Scan for the cell matching the given text and deliver its [x, y] coordinate at center. 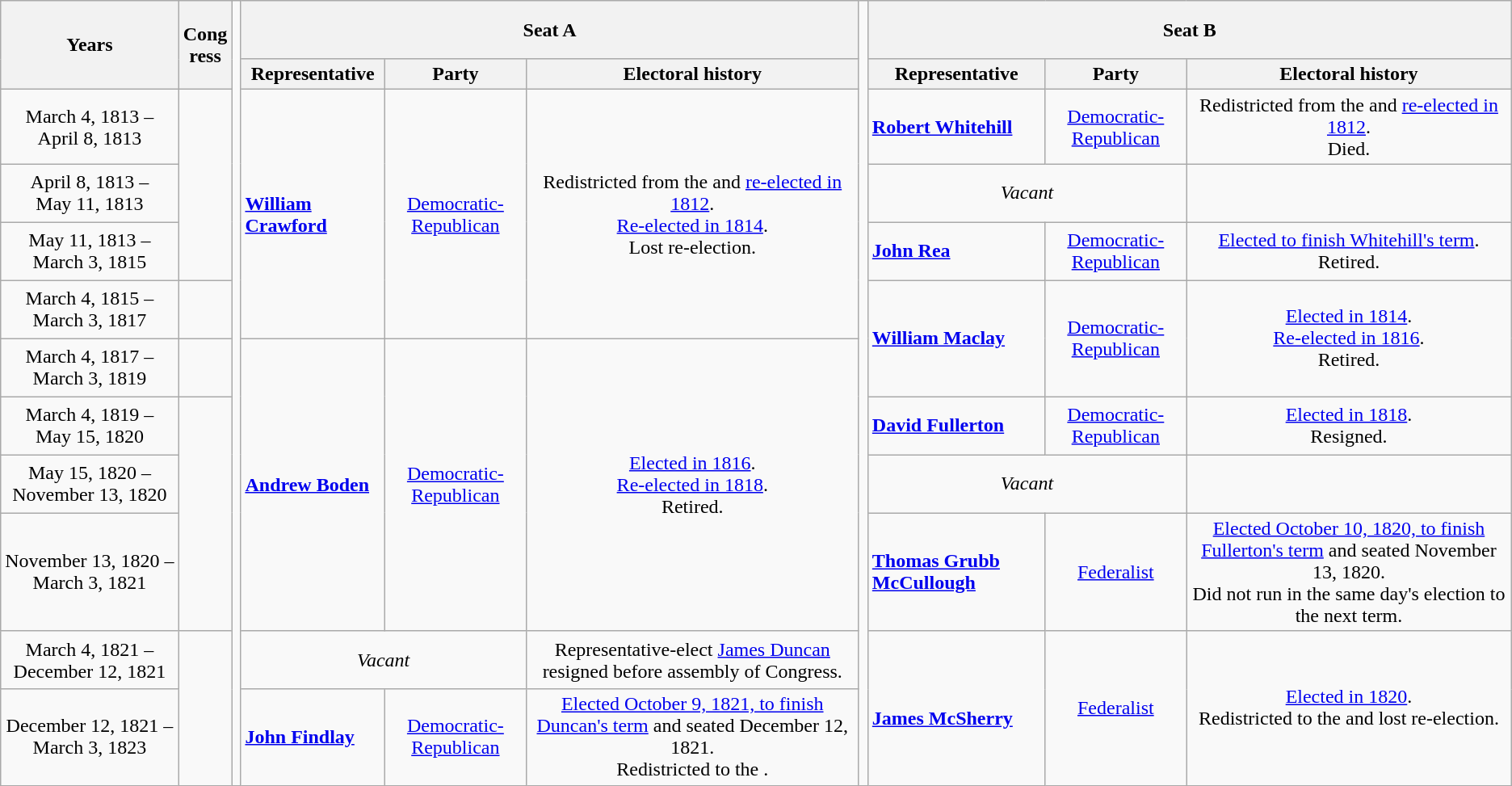
John Findlay [313, 737]
March 4, 1817 –March 3, 1819 [90, 368]
Thomas Grubb McCullough [956, 572]
March 4, 1815 –March 3, 1817 [90, 309]
December 12, 1821 –March 3, 1823 [90, 737]
Elected October 9, 1821, to finish Duncan's term and seated December 12, 1821.Redistricted to the . [692, 737]
Seat A [549, 30]
Years [90, 45]
April 8, 1813 –May 11, 1813 [90, 193]
Representative-elect James Duncan resigned before assembly of Congress. [692, 660]
May 15, 1820 –November 13, 1820 [90, 484]
John Rea [956, 251]
Seat B [1189, 30]
Andrew Boden [313, 485]
May 11, 1813 –March 3, 1815 [90, 251]
Robert Whitehill [956, 127]
Congress [205, 45]
Elected in 1820.Redistricted to the and lost re-election. [1349, 708]
Elected in 1816.Re-elected in 1818.Retired. [692, 485]
November 13, 1820 –March 3, 1821 [90, 572]
William Crawford [313, 214]
William Maclay [956, 338]
Elected to finish Whitehill's term.Retired. [1349, 251]
March 4, 1813 –April 8, 1813 [90, 127]
Redistricted from the and re-elected in 1812.Re-elected in 1814.Lost re-election. [692, 214]
David Fullerton [956, 426]
Elected October 10, 1820, to finish Fullerton's term and seated November 13, 1820.Did not run in the same day's election to the next term. [1349, 572]
James McSherry [956, 708]
Elected in 1814.Re-elected in 1816.Retired. [1349, 338]
Redistricted from the and re-elected in 1812.Died. [1349, 127]
March 4, 1819 –May 15, 1820 [90, 426]
Elected in 1818.Resigned. [1349, 426]
March 4, 1821 –December 12, 1821 [90, 660]
